Return the [x, y] coordinate for the center point of the cell that contains the specified text.  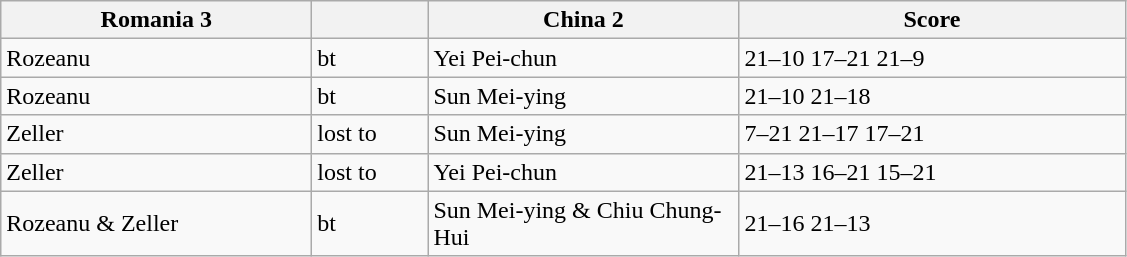
Rozeanu & Zeller [156, 224]
Score [932, 20]
Romania 3 [156, 20]
21–16 21–13 [932, 224]
7–21 21–17 17–21 [932, 134]
21–10 17–21 21–9 [932, 58]
21–13 16–21 15–21 [932, 172]
Sun Mei-ying & Chiu Chung-Hui [584, 224]
21–10 21–18 [932, 96]
China 2 [584, 20]
